For the text-containing cell, return its midpoint in (x, y) coordinate format. 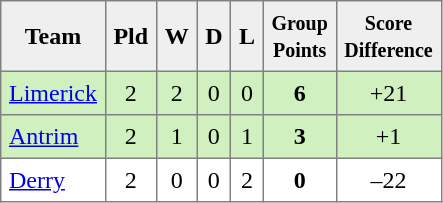
GroupPoints (300, 36)
Pld (130, 36)
Antrim (53, 137)
+1 (388, 137)
6 (300, 93)
Team (53, 36)
–22 (388, 180)
Limerick (53, 93)
W (176, 36)
D (214, 36)
3 (300, 137)
+21 (388, 93)
L (248, 36)
Derry (53, 180)
ScoreDifference (388, 36)
